Detect which cell encompasses the target text, then output its [X, Y] center coordinate. 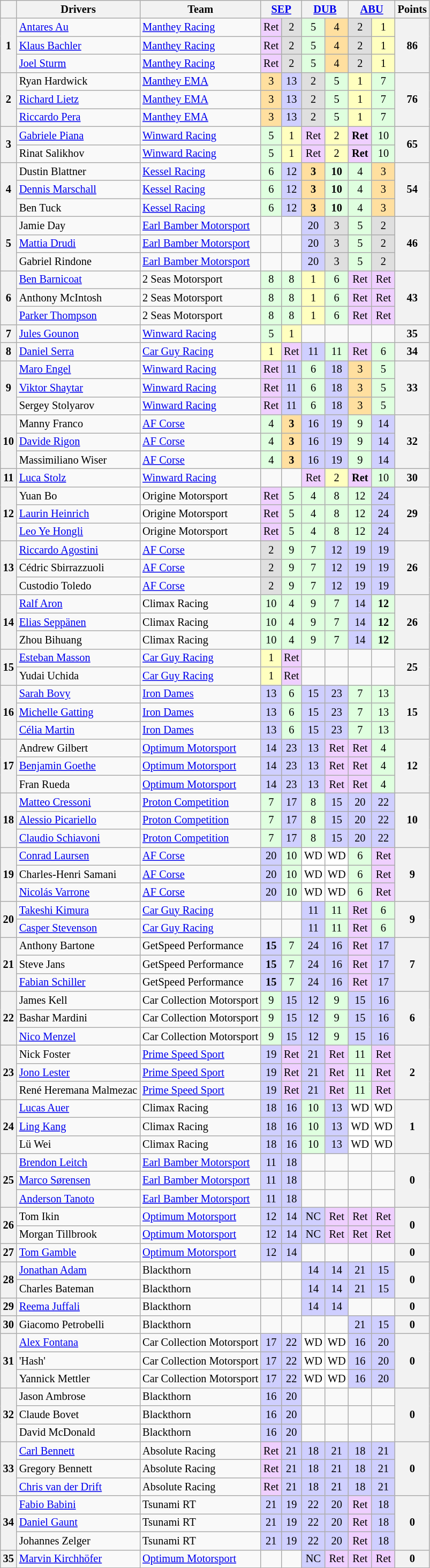
Andrew Gilbert [78, 748]
31 [9, 1361]
Claude Bovet [78, 1415]
Sergey Stolyarov [78, 406]
Ryan Hardwick [78, 81]
86 [412, 45]
Conrad Laursen [78, 856]
'Hash' [78, 1361]
Points [412, 9]
43 [412, 298]
James Kell [78, 1000]
Sarah Bovy [78, 694]
Alessio Picariello [78, 820]
Joel Sturm [78, 63]
Jamie Day [78, 225]
Bashar Mardini [78, 1018]
Cédric Sbirrazzuoli [78, 568]
Gabriel Rindone [78, 262]
Davide Rigon [78, 442]
René Heremana Malmezac [78, 1090]
Anthony Bartone [78, 946]
Gabriele Piana [78, 135]
Jason Ambrose [78, 1397]
Casper Stevenson [78, 928]
Lucas Auer [78, 1108]
Elias Seppänen [78, 622]
Laurin Heinrich [78, 514]
Manny Franco [78, 423]
Viktor Shaytar [78, 388]
Anthony McIntosh [78, 298]
54 [412, 190]
Charles-Henri Samani [78, 874]
Riccardo Pera [78, 117]
Klaus Bachler [78, 46]
Ben Tuck [78, 208]
Carl Bennett [78, 1451]
27 [9, 1253]
Célia Martin [78, 730]
Takeshi Kimura [78, 910]
Rinat Salikhov [78, 154]
ABU [372, 9]
Gregory Bennett [78, 1468]
Charles Bateman [78, 1289]
Zhou Bihuang [78, 640]
Maro Engel [78, 369]
Anderson Tanoto [78, 1199]
Reema Juffali [78, 1307]
Nicolás Varrone [78, 892]
Fran Rueda [78, 784]
Morgan Tillbrook [78, 1234]
Richard Lietz [78, 100]
Marco Sørensen [78, 1180]
David McDonald [78, 1433]
Ben Barnicoat [78, 279]
76 [412, 100]
Dennis Marschall [78, 190]
Drivers [78, 9]
Yannick Mettler [78, 1378]
Claudio Schiavoni [78, 838]
Dustin Blattner [78, 171]
Jono Lester [78, 1072]
DUB [325, 9]
Antares Au [78, 27]
SEP [281, 9]
Giacomo Petrobelli [78, 1324]
Nick Foster [78, 1054]
Leo Ye Hongli [78, 532]
Ralf Aron [78, 604]
Marvin Kirchhöfer [78, 1559]
Riccardo Agostini [78, 550]
Tom Ikin [78, 1216]
Jules Gounon [78, 334]
Lü Wei [78, 1145]
Custodio Toledo [78, 586]
Esteban Masson [78, 658]
Yudai Uchida [78, 676]
Luca Stolz [78, 478]
Daniel Gaunt [78, 1522]
Alex Fontana [78, 1343]
Chris van der Drift [78, 1487]
Yuan Bo [78, 496]
Daniel Serra [78, 352]
Matteo Cressoni [78, 802]
Steve Jans [78, 964]
Benjamin Goethe [78, 766]
46 [412, 243]
Team [200, 9]
Massimiliano Wiser [78, 460]
Ling Kang [78, 1126]
Johannes Zelger [78, 1541]
Jonathan Adam [78, 1270]
Parker Thompson [78, 315]
Brendon Leitch [78, 1162]
Michelle Gatting [78, 712]
28 [9, 1279]
65 [412, 145]
Nico Menzel [78, 1036]
Fabio Babini [78, 1505]
Fabian Schiller [78, 982]
Mattia Drudi [78, 244]
Tom Gamble [78, 1253]
